Provide the [x, y] coordinate of the cell's center where the given text is located.  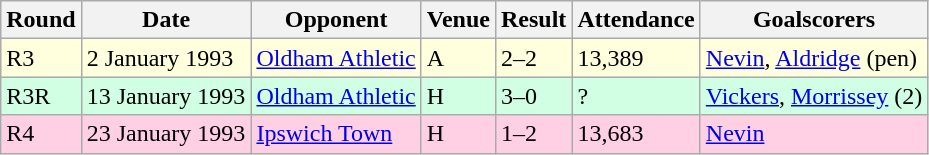
? [636, 96]
Result [533, 20]
Nevin [814, 134]
Round [41, 20]
3–0 [533, 96]
Ipswich Town [336, 134]
A [458, 58]
Date [166, 20]
Nevin, Aldridge (pen) [814, 58]
2–2 [533, 58]
23 January 1993 [166, 134]
R3 [41, 58]
Venue [458, 20]
R3R [41, 96]
Goalscorers [814, 20]
2 January 1993 [166, 58]
Opponent [336, 20]
13,389 [636, 58]
13 January 1993 [166, 96]
1–2 [533, 134]
13,683 [636, 134]
R4 [41, 134]
Vickers, Morrissey (2) [814, 96]
Attendance [636, 20]
